Return the [x, y] coordinate for the center point of the cell that contains the specified text.  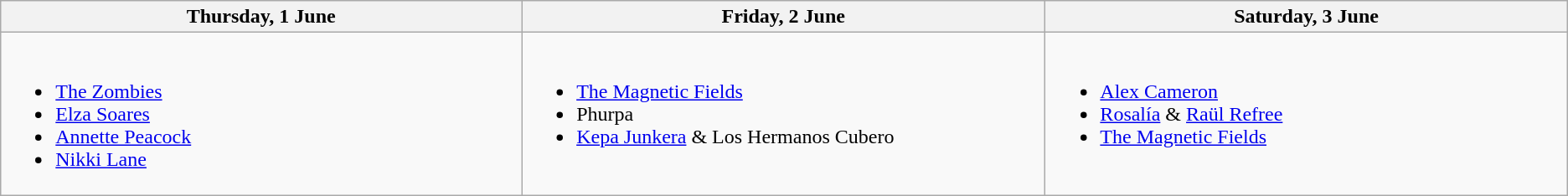
The Magnetic FieldsPhurpaKepa Junkera & Los Hermanos Cubero [784, 114]
Friday, 2 June [784, 17]
Thursday, 1 June [261, 17]
Alex CameronRosalía & Raül RefreeThe Magnetic Fields [1307, 114]
Saturday, 3 June [1307, 17]
The ZombiesElza SoaresAnnette PeacockNikki Lane [261, 114]
